Detect which cell encompasses the target text, then output its (x, y) center coordinate. 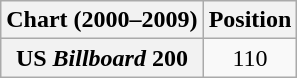
Chart (2000–2009) (102, 20)
US Billboard 200 (102, 58)
Position (250, 20)
110 (250, 58)
